Determine the [X, Y] coordinate at the center of the cell enclosing the given text.  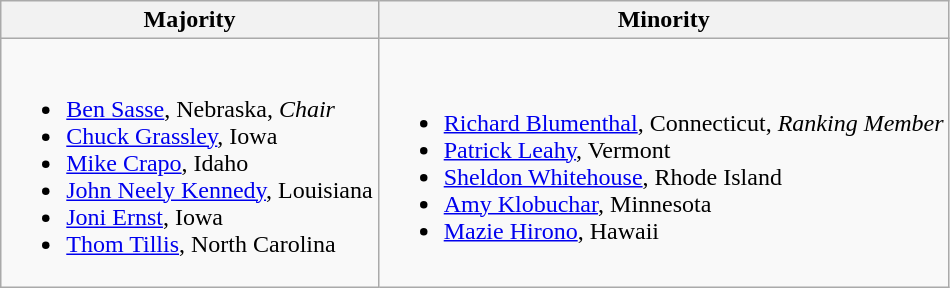
Minority [664, 20]
Ben Sasse, Nebraska, ChairChuck Grassley, IowaMike Crapo, IdahoJohn Neely Kennedy, LouisianaJoni Ernst, IowaThom Tillis, North Carolina [190, 163]
Richard Blumenthal, Connecticut, Ranking MemberPatrick Leahy, VermontSheldon Whitehouse, Rhode IslandAmy Klobuchar, MinnesotaMazie Hirono, Hawaii [664, 163]
Majority [190, 20]
